Scan for the cell matching the given text and deliver its (X, Y) coordinate at center. 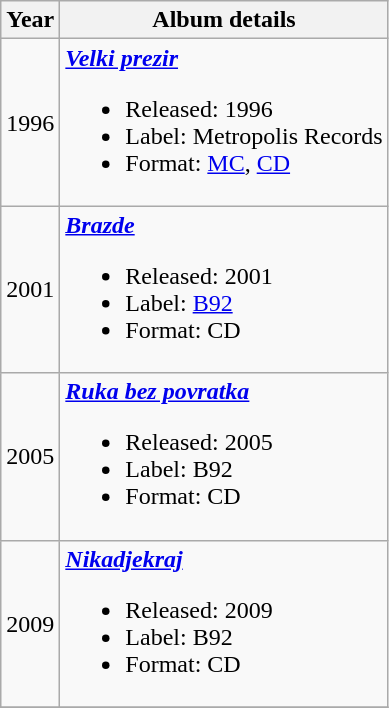
Ruka bez povratkaReleased: 2005Label: B92Format: CD (224, 456)
1996 (30, 122)
2001 (30, 290)
NikadjekrajReleased: 2009Label: B92Format: CD (224, 624)
2005 (30, 456)
2009 (30, 624)
Velki prezirReleased: 1996Label: Metropolis RecordsFormat: MC, CD (224, 122)
Album details (224, 20)
Year (30, 20)
BrazdeReleased: 2001Label: B92Format: CD (224, 290)
